Locate the cell with the specified text and output its (x, y) center coordinate. 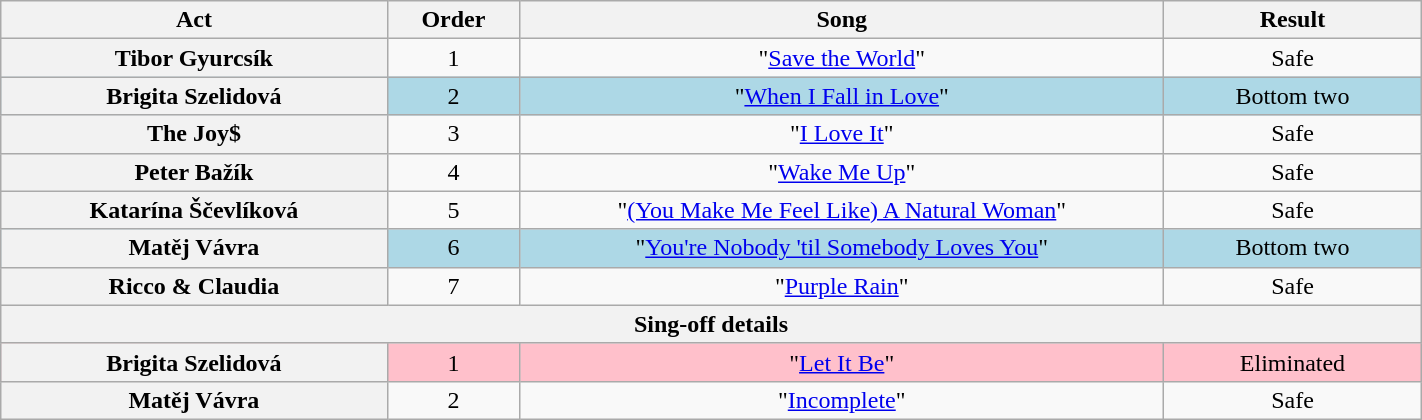
Ricco & Claudia (194, 286)
Result (1293, 20)
6 (454, 248)
"Save the World" (842, 58)
The Joy$ (194, 134)
Sing-off details (711, 324)
"When I Fall in Love" (842, 96)
4 (454, 172)
Eliminated (1293, 362)
"Incomplete" (842, 400)
"You're Nobody 'til Somebody Loves You" (842, 248)
Peter Bažík (194, 172)
Order (454, 20)
Katarína Ščevlíková (194, 210)
5 (454, 210)
"Purple Rain" (842, 286)
Act (194, 20)
"I Love It" (842, 134)
7 (454, 286)
Tibor Gyurcsík (194, 58)
"Let It Be" (842, 362)
Song (842, 20)
"(You Make Me Feel Like) A Natural Woman" (842, 210)
"Wake Me Up" (842, 172)
3 (454, 134)
